Capture the cell that displays the provided text and extract its (x, y) central coordinate. 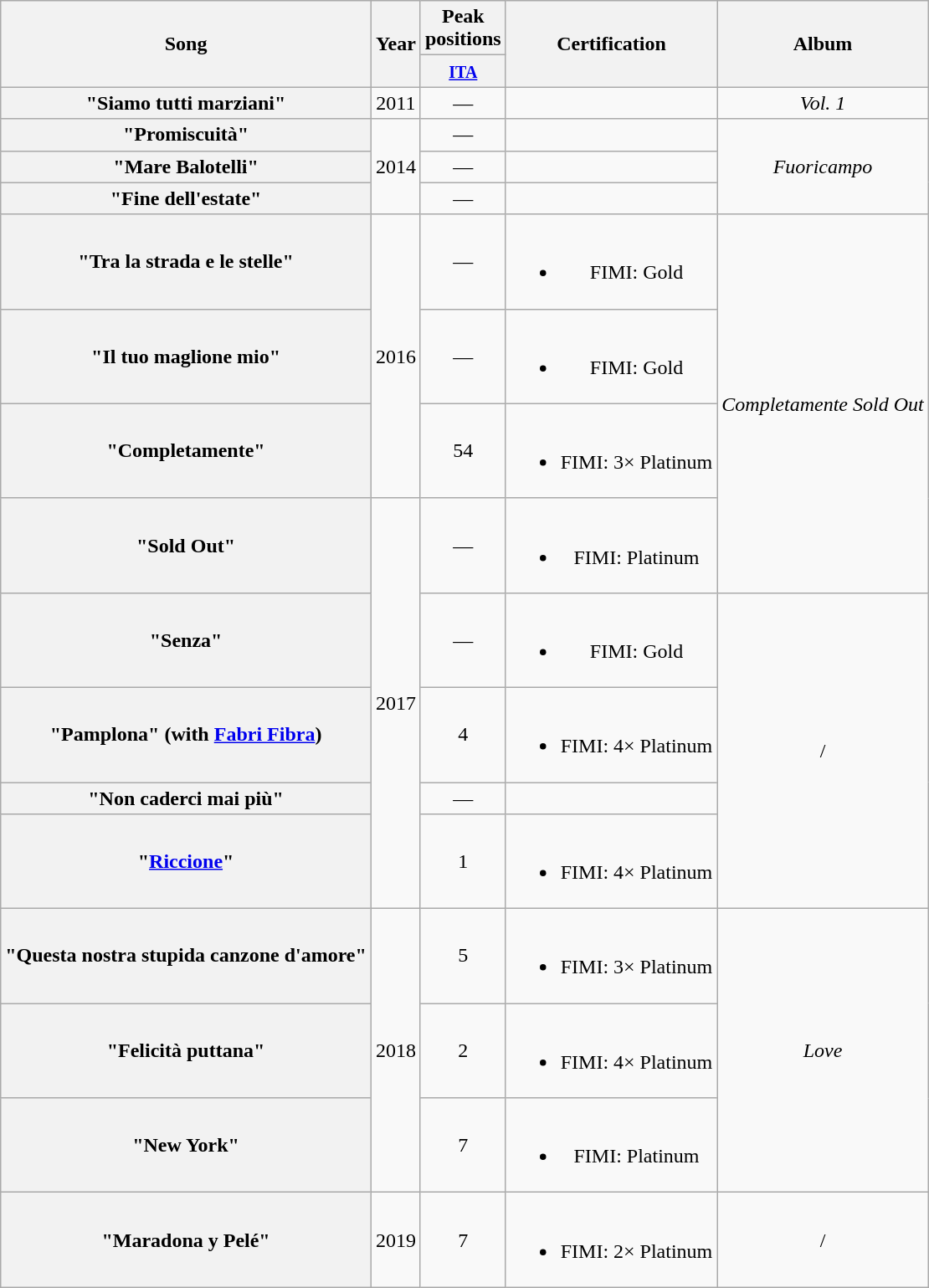
"Mare Balotelli" (186, 167)
"Questa nostra stupida canzone d'amore" (186, 956)
"Maradona y Pelé" (186, 1240)
"Senza" (186, 639)
Album (823, 44)
"Riccione" (186, 862)
"Fine dell'estate" (186, 198)
Love (823, 1051)
2 (463, 1051)
FIMI: 2× Platinum (611, 1240)
Fuoricampo (823, 167)
"Siamo tutti marziani" (186, 103)
2017 (395, 703)
"Promiscuità" (186, 135)
"New York" (186, 1145)
5 (463, 956)
2018 (395, 1051)
"Completamente" (186, 450)
Certification (611, 44)
Year (395, 44)
"Non caderci mai più" (186, 798)
"Tra la strada e le stelle" (186, 261)
"Sold Out" (186, 546)
"Felicità puttana" (186, 1051)
Peak positions (463, 28)
2014 (395, 167)
Vol. 1 (823, 103)
1 (463, 862)
2019 (395, 1240)
Song (186, 44)
ITA (463, 71)
"Pamplona" (with Fabri Fibra) (186, 735)
2011 (395, 103)
Completamente Sold Out (823, 403)
2016 (395, 357)
"Il tuo maglione mio" (186, 357)
4 (463, 735)
54 (463, 450)
